Scan for the cell matching the given text and deliver its [X, Y] coordinate at center. 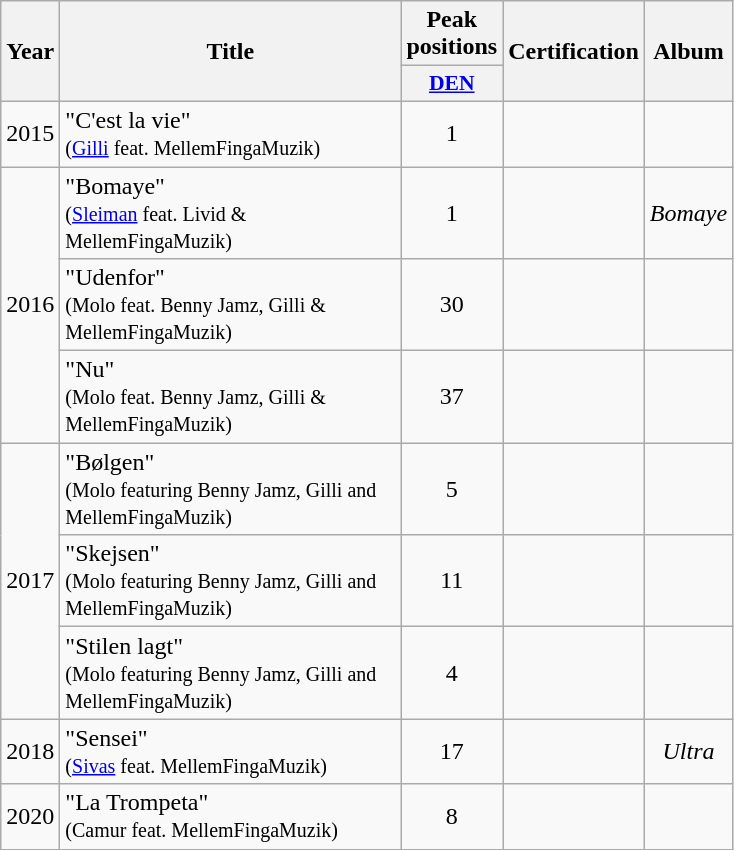
"Skejsen" (Molo featuring Benny Jamz, Gilli and MellemFingaMuzik) [230, 581]
2015 [30, 134]
5 [452, 489]
"Sensei" (Sivas feat. MellemFingaMuzik) [230, 752]
Peak positions [452, 34]
"Udenfor" (Molo feat. Benny Jamz, Gilli & MellemFingaMuzik) [230, 305]
4 [452, 673]
30 [452, 305]
"La Trompeta" (Camur feat. MellemFingaMuzik) [230, 816]
Title [230, 52]
DEN [452, 84]
2018 [30, 752]
Year [30, 52]
37 [452, 397]
"C'est la vie" (Gilli feat. MellemFingaMuzik) [230, 134]
Bomaye [688, 212]
11 [452, 581]
Certification [574, 52]
"Nu" (Molo feat. Benny Jamz, Gilli & MellemFingaMuzik) [230, 397]
Album [688, 52]
Ultra [688, 752]
17 [452, 752]
"Stilen lagt" (Molo featuring Benny Jamz, Gilli and MellemFingaMuzik) [230, 673]
2020 [30, 816]
8 [452, 816]
"Bølgen" (Molo featuring Benny Jamz, Gilli and MellemFingaMuzik) [230, 489]
"Bomaye" (Sleiman feat. Livid & MellemFingaMuzik) [230, 212]
2017 [30, 581]
2016 [30, 304]
